Determine the [X, Y] coordinate at the center of the cell enclosing the given text.  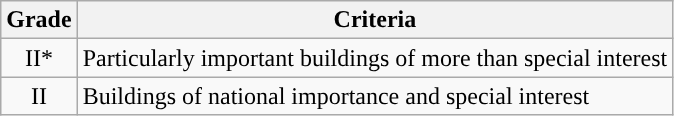
II* [39, 58]
Buildings of national importance and special interest [375, 96]
Particularly important buildings of more than special interest [375, 58]
II [39, 96]
Criteria [375, 20]
Grade [39, 20]
